Identify which cell holds the provided text, then report its [x, y] central coordinate. 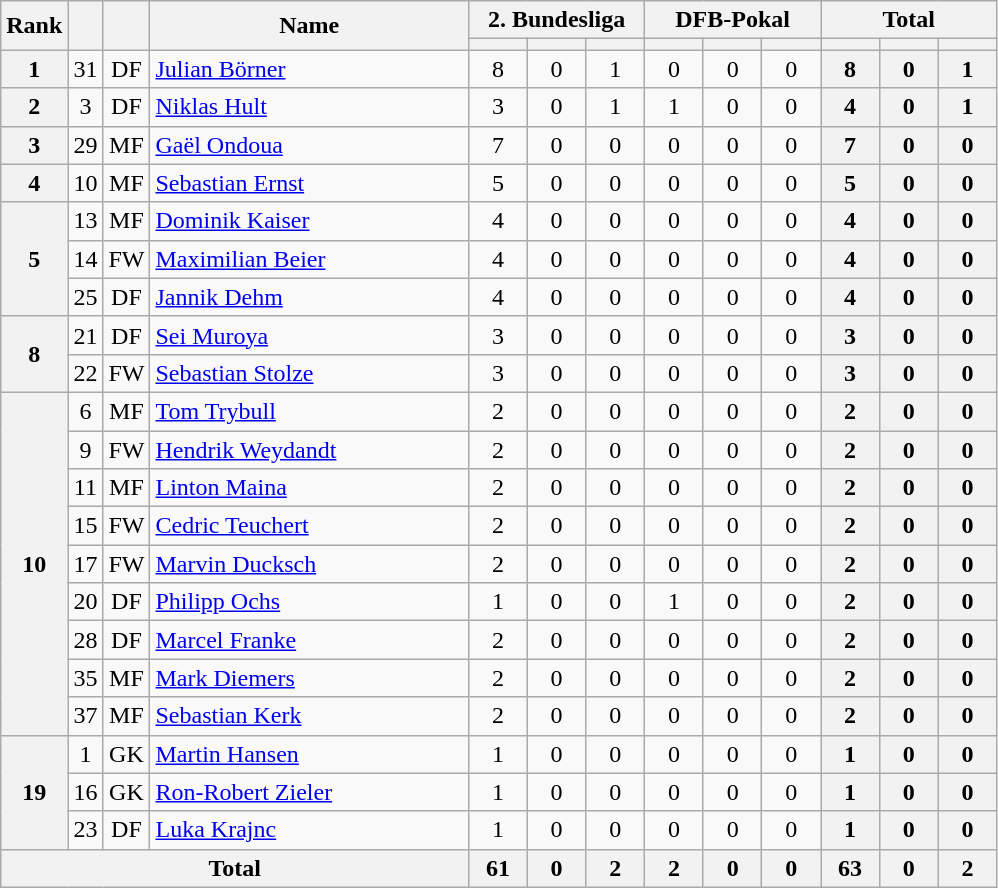
6 [86, 411]
Marvin Ducksch [310, 564]
Maximilian Beier [310, 259]
Philipp Ochs [310, 602]
13 [86, 221]
17 [86, 564]
14 [86, 259]
9 [86, 449]
Rank [34, 26]
Gaël Ondoua [310, 145]
Sei Muroya [310, 335]
20 [86, 602]
15 [86, 526]
35 [86, 678]
Jannik Dehm [310, 297]
23 [86, 830]
11 [86, 488]
22 [86, 373]
Linton Maina [310, 488]
37 [86, 716]
Sebastian Kerk [310, 716]
Name [310, 26]
Luka Krajnc [310, 830]
61 [498, 868]
29 [86, 145]
16 [86, 792]
2. Bundesliga [557, 20]
Martin Hansen [310, 754]
Julian Börner [310, 69]
DFB-Pokal [733, 20]
63 [850, 868]
Marcel Franke [310, 640]
19 [34, 792]
Ron-Robert Zieler [310, 792]
Sebastian Stolze [310, 373]
Tom Trybull [310, 411]
25 [86, 297]
Dominik Kaiser [310, 221]
Cedric Teuchert [310, 526]
28 [86, 640]
31 [86, 69]
Niklas Hult [310, 107]
Mark Diemers [310, 678]
Hendrik Weydandt [310, 449]
Sebastian Ernst [310, 183]
21 [86, 335]
